Pinpoint the cell where the given text exists, returning its [X, Y] midpoint coordinate. 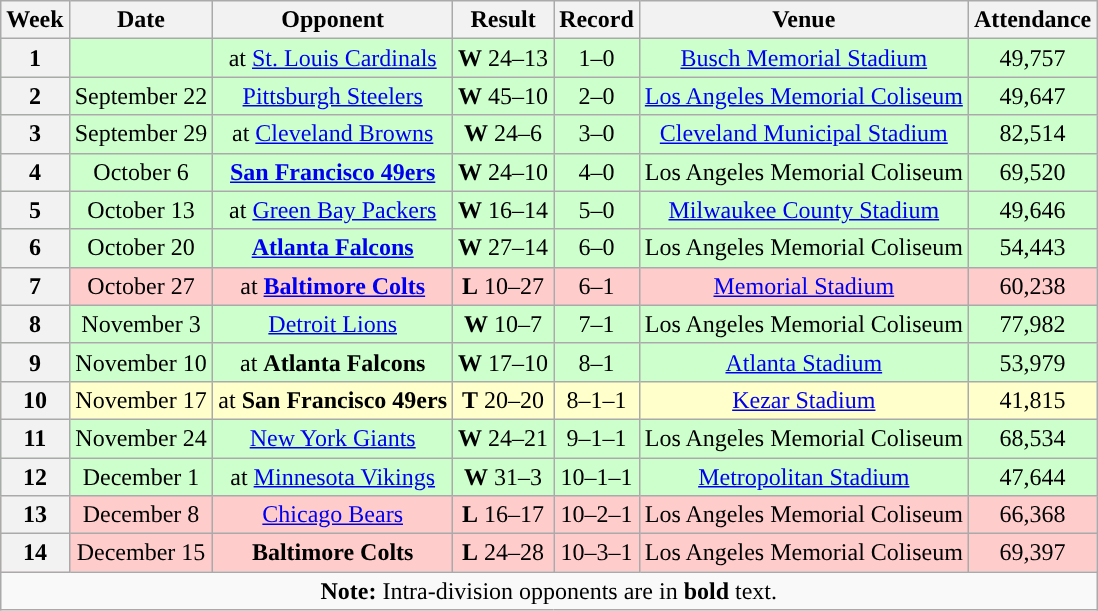
Pittsburgh Steelers [333, 96]
68,534 [1032, 438]
54,443 [1032, 248]
W 16–14 [504, 210]
Memorial Stadium [804, 286]
October 6 [141, 172]
12 [35, 477]
8–1 [597, 362]
Venue [804, 20]
at San Francisco 49ers [333, 400]
September 22 [141, 96]
San Francisco 49ers [333, 172]
December 1 [141, 477]
9 [35, 362]
at Green Bay Packers [333, 210]
October 20 [141, 248]
Baltimore Colts [333, 553]
T 20–20 [504, 400]
10 [35, 400]
October 27 [141, 286]
13 [35, 515]
10–1–1 [597, 477]
11 [35, 438]
W 24–13 [504, 58]
W 31–3 [504, 477]
New York Giants [333, 438]
47,644 [1032, 477]
9–1–1 [597, 438]
66,368 [1032, 515]
69,397 [1032, 553]
November 17 [141, 400]
8 [35, 324]
Busch Memorial Stadium [804, 58]
September 29 [141, 134]
L 16–17 [504, 515]
10–3–1 [597, 553]
1 [35, 58]
Metropolitan Stadium [804, 477]
November 24 [141, 438]
14 [35, 553]
December 15 [141, 553]
Atlanta Falcons [333, 248]
3 [35, 134]
November 3 [141, 324]
Chicago Bears [333, 515]
W 27–14 [504, 248]
Note: Intra-division opponents are in bold text. [549, 591]
77,982 [1032, 324]
Kezar Stadium [804, 400]
Attendance [1032, 20]
at Atlanta Falcons [333, 362]
4 [35, 172]
49,757 [1032, 58]
Atlanta Stadium [804, 362]
6 [35, 248]
5 [35, 210]
7–1 [597, 324]
at Minnesota Vikings [333, 477]
49,646 [1032, 210]
53,979 [1032, 362]
6–0 [597, 248]
at Cleveland Browns [333, 134]
2–0 [597, 96]
at Baltimore Colts [333, 286]
8–1–1 [597, 400]
November 10 [141, 362]
L 24–28 [504, 553]
L 10–27 [504, 286]
December 8 [141, 515]
W 10–7 [504, 324]
3–0 [597, 134]
6–1 [597, 286]
Milwaukee County Stadium [804, 210]
2 [35, 96]
Opponent [333, 20]
Result [504, 20]
Week [35, 20]
7 [35, 286]
69,520 [1032, 172]
82,514 [1032, 134]
49,647 [1032, 96]
W 24–10 [504, 172]
W 17–10 [504, 362]
October 13 [141, 210]
60,238 [1032, 286]
W 24–21 [504, 438]
4–0 [597, 172]
at St. Louis Cardinals [333, 58]
10–2–1 [597, 515]
41,815 [1032, 400]
5–0 [597, 210]
1–0 [597, 58]
W 24–6 [504, 134]
Date [141, 20]
Cleveland Municipal Stadium [804, 134]
Record [597, 20]
W 45–10 [504, 96]
Detroit Lions [333, 324]
